Scan for the cell matching the given text and deliver its (x, y) coordinate at center. 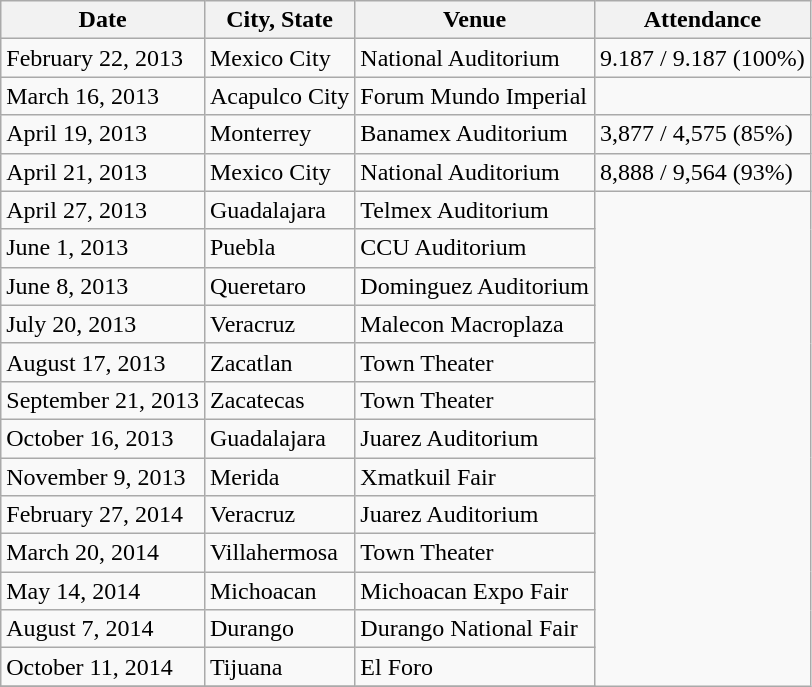
August 7, 2014 (103, 629)
Merida (279, 477)
October 16, 2013 (103, 438)
El Foro (475, 667)
Tijuana (279, 667)
Villahermosa (279, 553)
March 16, 2013 (103, 96)
Michoacan Expo Fair (475, 591)
May 14, 2014 (103, 591)
9.187 / 9.187 (100%) (703, 58)
August 17, 2013 (103, 362)
June 1, 2013 (103, 248)
November 9, 2013 (103, 477)
CCU Auditorium (475, 248)
3,877 / 4,575 (85%) (703, 134)
April 21, 2013 (103, 172)
Zacatecas (279, 400)
Queretaro (279, 286)
Malecon Macroplaza (475, 324)
Monterrey (279, 134)
Venue (475, 20)
February 27, 2014 (103, 515)
Zacatlan (279, 362)
8,888 / 9,564 (93%) (703, 172)
Attendance (703, 20)
Dominguez Auditorium (475, 286)
Xmatkuil Fair (475, 477)
City, State (279, 20)
Michoacan (279, 591)
Date (103, 20)
July 20, 2013 (103, 324)
April 27, 2013 (103, 210)
June 8, 2013 (103, 286)
Forum Mundo Imperial (475, 96)
March 20, 2014 (103, 553)
Durango (279, 629)
October 11, 2014 (103, 667)
Puebla (279, 248)
February 22, 2013 (103, 58)
April 19, 2013 (103, 134)
Banamex Auditorium (475, 134)
Durango National Fair (475, 629)
Telmex Auditorium (475, 210)
Acapulco City (279, 96)
September 21, 2013 (103, 400)
